For the text-containing cell, return its midpoint in [x, y] coordinate format. 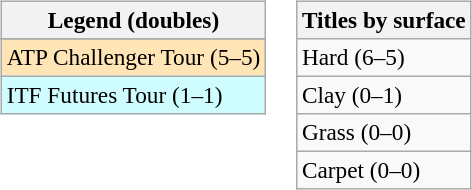
Legend (doubles) [133, 20]
Hard (6–5) [384, 57]
ATP Challenger Tour (5–5) [133, 57]
Carpet (0–0) [384, 171]
Clay (0–1) [384, 95]
Grass (0–0) [384, 133]
Titles by surface [384, 20]
ITF Futures Tour (1–1) [133, 95]
